Output the [x, y] coordinate of the center of the cell containing the given text.  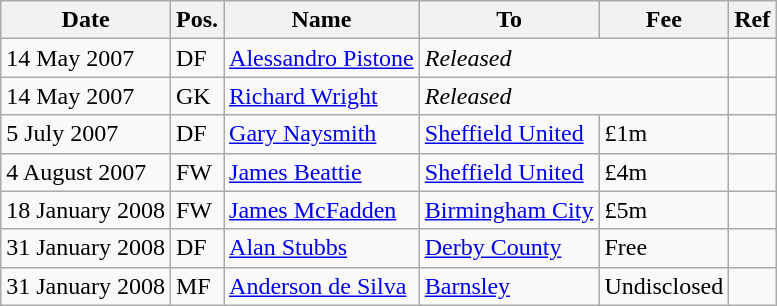
Ref [752, 20]
Alessandro Pistone [322, 58]
Derby County [509, 248]
Free [664, 248]
18 January 2008 [86, 210]
Gary Naysmith [322, 134]
Undisclosed [664, 286]
GK [196, 96]
5 July 2007 [86, 134]
£1m [664, 134]
Alan Stubbs [322, 248]
£4m [664, 172]
Anderson de Silva [322, 286]
Barnsley [509, 286]
Pos. [196, 20]
To [509, 20]
£5m [664, 210]
Richard Wright [322, 96]
Date [86, 20]
Name [322, 20]
MF [196, 286]
Birmingham City [509, 210]
James McFadden [322, 210]
4 August 2007 [86, 172]
Fee [664, 20]
James Beattie [322, 172]
